Find where the given text appears and provide that cell's center as (X, Y) coordinate. 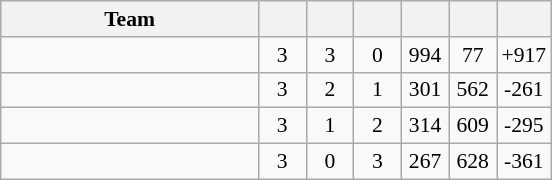
-295 (524, 126)
-361 (524, 162)
+917 (524, 55)
301 (425, 90)
267 (425, 162)
609 (473, 126)
77 (473, 55)
-261 (524, 90)
994 (425, 55)
Team (130, 19)
628 (473, 162)
562 (473, 90)
314 (425, 126)
